Output the [x, y] coordinate of the center of the cell containing the given text.  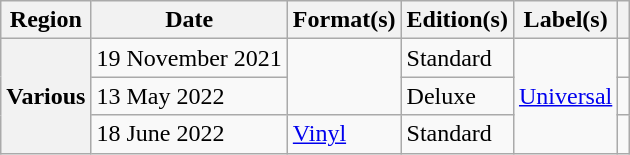
18 June 2022 [189, 134]
Universal [565, 96]
Deluxe [457, 96]
Format(s) [344, 20]
19 November 2021 [189, 58]
Vinyl [344, 134]
13 May 2022 [189, 96]
Various [46, 96]
Region [46, 20]
Label(s) [565, 20]
Date [189, 20]
Edition(s) [457, 20]
